Pinpoint the cell where the given text exists, returning its (X, Y) midpoint coordinate. 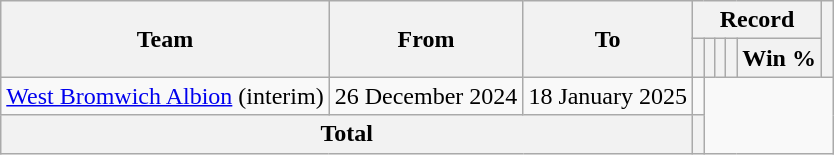
From (426, 39)
26 December 2024 (426, 96)
Record (758, 20)
Team (165, 39)
Win % (780, 58)
Total (347, 134)
18 January 2025 (608, 96)
West Bromwich Albion (interim) (165, 96)
To (608, 39)
